Capture the cell that displays the provided text and extract its (X, Y) central coordinate. 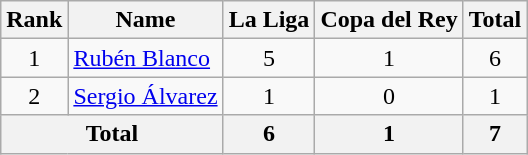
Sergio Álvarez (146, 96)
Copa del Rey (389, 20)
0 (389, 96)
Rubén Blanco (146, 58)
5 (269, 58)
7 (495, 134)
2 (34, 96)
Name (146, 20)
Rank (34, 20)
La Liga (269, 20)
